Capture the cell that displays the provided text and extract its (X, Y) central coordinate. 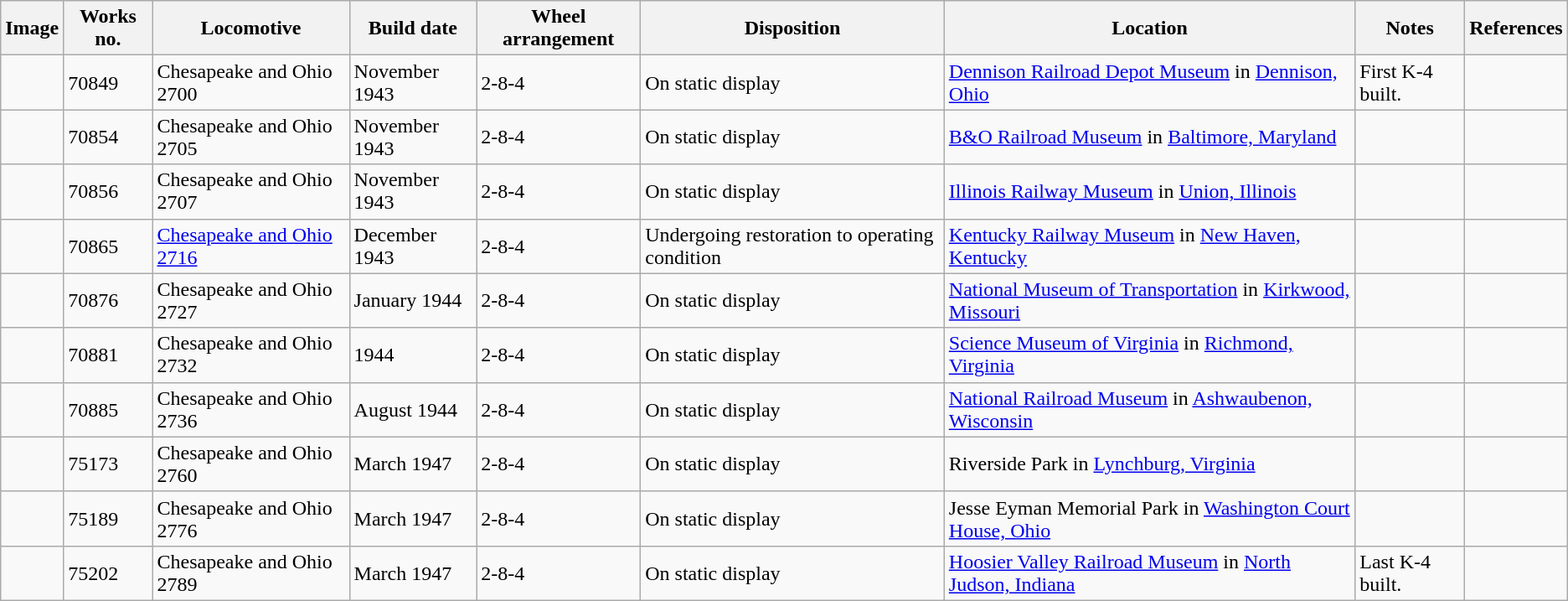
70865 (108, 246)
December 1943 (413, 246)
First K-4 built. (1411, 82)
Chesapeake and Ohio 2700 (251, 82)
B&O Railroad Museum in Baltimore, Maryland (1149, 137)
Dennison Railroad Depot Museum in Dennison, Ohio (1149, 82)
Image (32, 28)
70876 (108, 300)
Science Museum of Virginia in Richmond, Virginia (1149, 355)
Chesapeake and Ohio 2732 (251, 355)
Build date (413, 28)
Chesapeake and Ohio 2776 (251, 518)
References (1516, 28)
Chesapeake and Ohio 2705 (251, 137)
Locomotive (251, 28)
Chesapeake and Ohio 2716 (251, 246)
Works no. (108, 28)
Undergoing restoration to operating condition (792, 246)
Disposition (792, 28)
75189 (108, 518)
Chesapeake and Ohio 2727 (251, 300)
Illinois Railway Museum in Union, Illinois (1149, 191)
January 1944 (413, 300)
Last K-4 built. (1411, 573)
Kentucky Railway Museum in New Haven, Kentucky (1149, 246)
70856 (108, 191)
70854 (108, 137)
75202 (108, 573)
National Museum of Transportation in Kirkwood, Missouri (1149, 300)
Chesapeake and Ohio 2789 (251, 573)
August 1944 (413, 409)
Wheel arrangement (559, 28)
Notes (1411, 28)
Chesapeake and Ohio 2707 (251, 191)
Hoosier Valley Railroad Museum in North Judson, Indiana (1149, 573)
National Railroad Museum in Ashwaubenon, Wisconsin (1149, 409)
1944 (413, 355)
Chesapeake and Ohio 2760 (251, 464)
Chesapeake and Ohio 2736 (251, 409)
Location (1149, 28)
Jesse Eyman Memorial Park in Washington Court House, Ohio (1149, 518)
75173 (108, 464)
Riverside Park in Lynchburg, Virginia (1149, 464)
70849 (108, 82)
70885 (108, 409)
70881 (108, 355)
